For the text-containing cell, return its midpoint in [x, y] coordinate format. 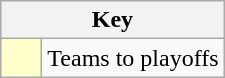
Teams to playoffs [133, 58]
Key [112, 20]
